Scan for the cell matching the given text and deliver its [x, y] coordinate at center. 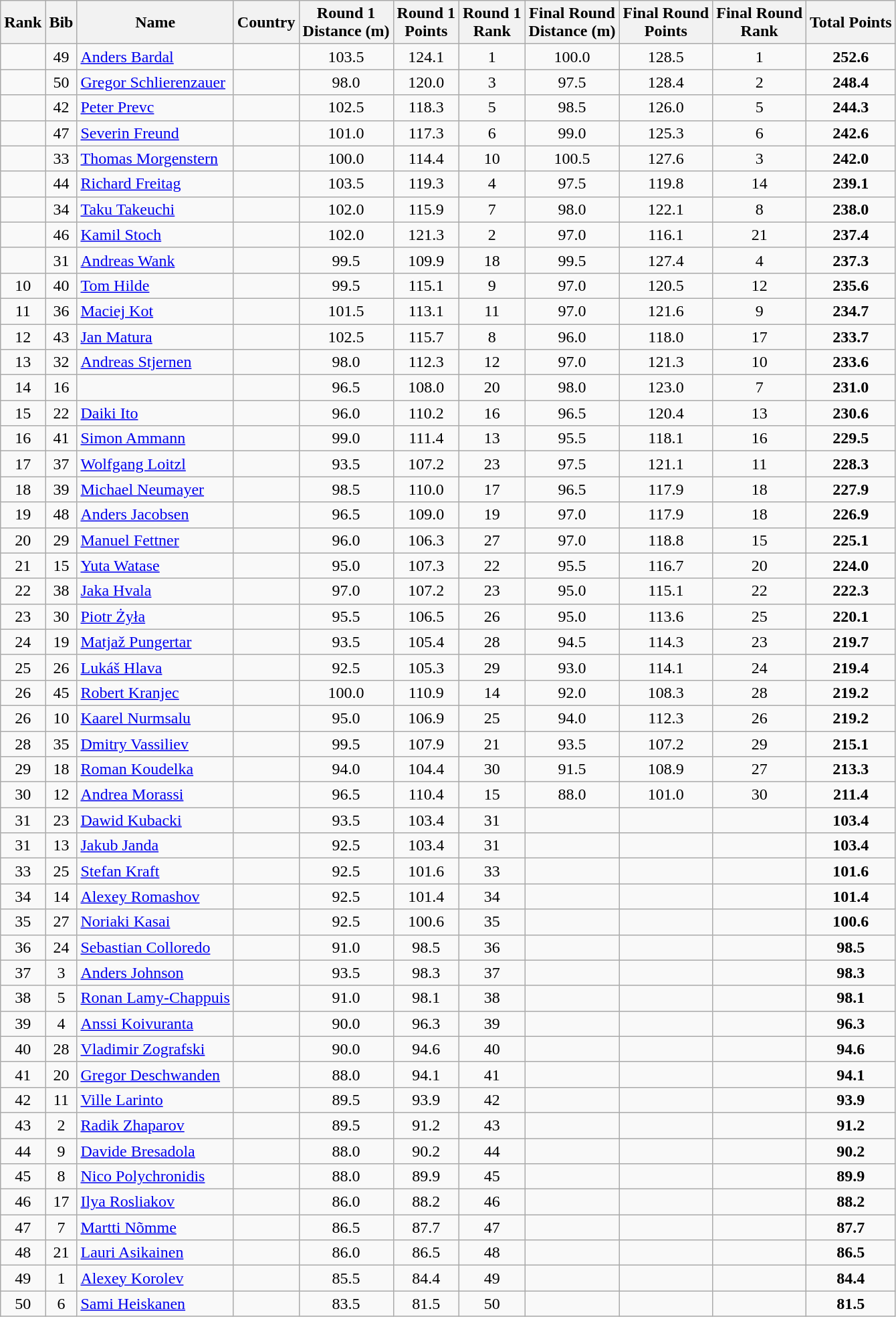
Sebastian Colloredo [155, 947]
220.1 [851, 616]
Anssi Koivuranta [155, 1024]
Country [266, 23]
108.3 [666, 693]
Kaarel Nurmsalu [155, 718]
113.6 [666, 616]
107.9 [426, 744]
Jan Matura [155, 336]
126.0 [666, 108]
Tom Hilde [155, 285]
118.0 [666, 336]
32 [62, 362]
128.4 [666, 82]
233.6 [851, 362]
Severin Freund [155, 133]
Simon Ammann [155, 439]
Dawid Kubacki [155, 820]
115.9 [426, 209]
Dmitry Vassiliev [155, 744]
117.3 [426, 133]
Anders Jacobsen [155, 515]
116.7 [666, 566]
242.6 [851, 133]
Maciej Kot [155, 311]
Gregor Schlierenzauer [155, 82]
248.4 [851, 82]
Taku Takeuchi [155, 209]
119.8 [666, 184]
Final Round Rank [760, 23]
Jakub Janda [155, 846]
107.3 [426, 566]
128.5 [666, 57]
120.0 [426, 82]
109.9 [426, 260]
226.9 [851, 515]
237.4 [851, 235]
106.9 [426, 718]
122.1 [666, 209]
228.3 [851, 464]
Andrea Morassi [155, 795]
Alexey Korolev [155, 1278]
227.9 [851, 489]
230.6 [851, 413]
Round 1Points [426, 23]
Alexey Romashov [155, 896]
105.3 [426, 667]
120.4 [666, 413]
Davide Bresadola [155, 1151]
Manuel Fettner [155, 540]
244.3 [851, 108]
Vladimir Zografski [155, 1049]
Matjaž Pungertar [155, 642]
104.4 [426, 769]
239.1 [851, 184]
91.5 [572, 769]
109.0 [426, 515]
Final Round Distance (m) [572, 23]
85.5 [346, 1278]
231.0 [851, 388]
118.8 [666, 540]
106.3 [426, 540]
124.1 [426, 57]
224.0 [851, 566]
Lauri Asikainen [155, 1253]
Andreas Wank [155, 260]
Nico Polychronidis [155, 1177]
Michael Neumayer [155, 489]
238.0 [851, 209]
Martti Nõmme [155, 1227]
225.1 [851, 540]
Bib [62, 23]
Anders Bardal [155, 57]
105.4 [426, 642]
108.9 [666, 769]
119.3 [426, 184]
120.5 [666, 285]
Name [155, 23]
106.5 [426, 616]
222.3 [851, 591]
Noriaki Kasai [155, 922]
Ronan Lamy-Chappuis [155, 998]
113.1 [426, 311]
Stefan Kraft [155, 871]
Peter Prevc [155, 108]
Ville Larinto [155, 1100]
110.4 [426, 795]
Round 1Rank [492, 23]
Anders Johnson [155, 973]
100.5 [572, 158]
94.5 [572, 642]
Roman Koudelka [155, 769]
213.3 [851, 769]
234.7 [851, 311]
229.5 [851, 439]
Final Round Points [666, 23]
93.0 [572, 667]
114.1 [666, 667]
121.6 [666, 311]
Round 1Distance (m) [346, 23]
Piotr Żyła [155, 616]
242.0 [851, 158]
215.1 [851, 744]
Total Points [851, 23]
Daiki Ito [155, 413]
118.1 [666, 439]
211.4 [851, 795]
Lukáš Hlava [155, 667]
Thomas Morgenstern [155, 158]
111.4 [426, 439]
108.0 [426, 388]
235.6 [851, 285]
127.6 [666, 158]
Kamil Stoch [155, 235]
Richard Freitag [155, 184]
Radik Zhaparov [155, 1125]
233.7 [851, 336]
121.1 [666, 464]
83.5 [346, 1304]
Robert Kranjec [155, 693]
110.0 [426, 489]
237.3 [851, 260]
Gregor Deschwanden [155, 1074]
116.1 [666, 235]
Yuta Watase [155, 566]
Jaka Hvala [155, 591]
Andreas Stjernen [155, 362]
101.5 [346, 311]
Sami Heiskanen [155, 1304]
110.9 [426, 693]
110.2 [426, 413]
115.7 [426, 336]
Rank [23, 23]
252.6 [851, 57]
Ilya Rosliakov [155, 1202]
92.0 [572, 693]
219.7 [851, 642]
123.0 [666, 388]
118.3 [426, 108]
114.4 [426, 158]
127.4 [666, 260]
219.4 [851, 667]
114.3 [666, 642]
Wolfgang Loitzl [155, 464]
125.3 [666, 133]
